Locate the cell with the specified text and output its [x, y] center coordinate. 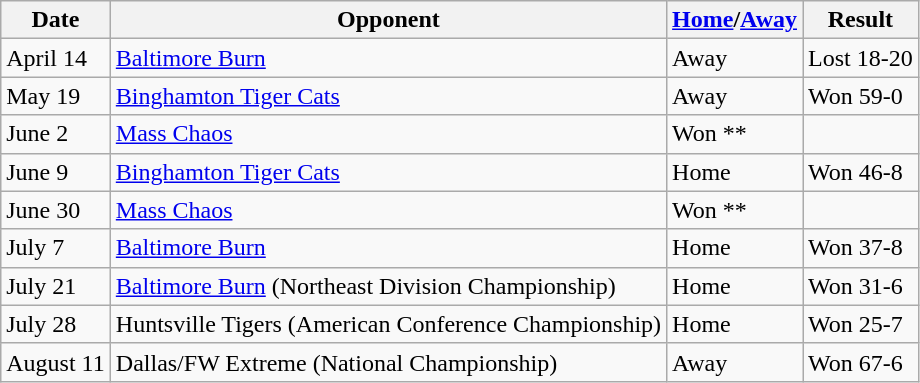
Opponent [388, 20]
August 11 [56, 362]
May 19 [56, 96]
Date [56, 20]
July 28 [56, 324]
Baltimore Burn (Northeast Division Championship) [388, 286]
June 9 [56, 172]
Huntsville Tigers (American Conference Championship) [388, 324]
July 21 [56, 286]
Won 46-8 [861, 172]
Won 37-8 [861, 248]
Won 25-7 [861, 324]
Won 59-0 [861, 96]
Dallas/FW Extreme (National Championship) [388, 362]
April 14 [56, 58]
June 30 [56, 210]
Home/Away [735, 20]
July 7 [56, 248]
Won 67-6 [861, 362]
Won 31-6 [861, 286]
Lost 18-20 [861, 58]
June 2 [56, 134]
Result [861, 20]
